Return the [X, Y] coordinate for the center point of the cell that contains the specified text.  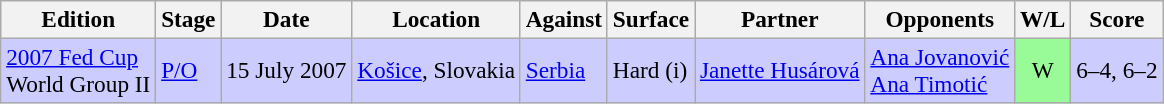
Edition [78, 19]
Hard (i) [650, 70]
P/O [188, 70]
6–4, 6–2 [1117, 70]
Surface [650, 19]
Partner [780, 19]
Location [436, 19]
Serbia [564, 70]
Stage [188, 19]
Score [1117, 19]
2007 Fed Cup World Group II [78, 70]
Janette Husárová [780, 70]
Opponents [940, 19]
Ana Jovanović Ana Timotić [940, 70]
W [1043, 70]
W/L [1043, 19]
Košice, Slovakia [436, 70]
Date [286, 19]
Against [564, 19]
15 July 2007 [286, 70]
